Return (X, Y) of the center of cell containing provided text 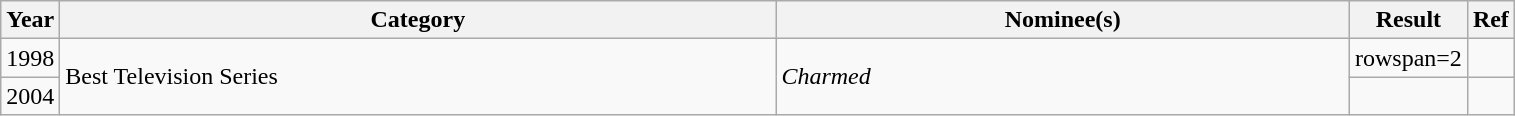
Category (418, 20)
Best Television Series (418, 77)
Result (1408, 20)
1998 (30, 58)
Charmed (1063, 77)
Ref (1490, 20)
2004 (30, 96)
rowspan=2 (1408, 58)
Year (30, 20)
Nominee(s) (1063, 20)
